Detect which cell encompasses the target text, then output its (X, Y) center coordinate. 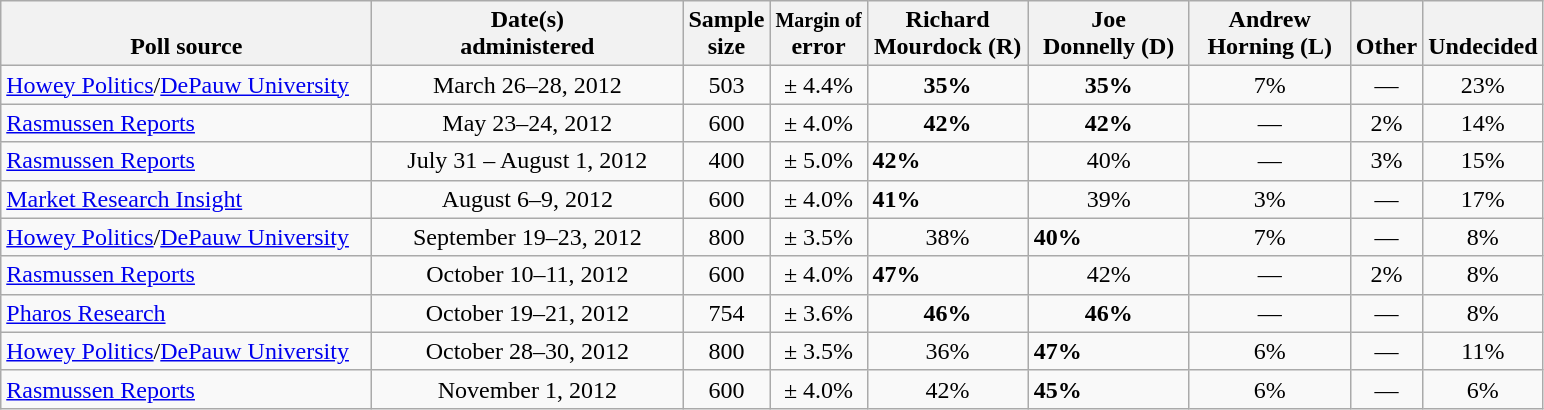
Market Research Insight (186, 199)
17% (1483, 199)
41% (948, 199)
14% (1483, 123)
38% (948, 237)
754 (726, 313)
503 (726, 85)
July 31 – August 1, 2012 (528, 161)
Samplesize (726, 34)
August 6–9, 2012 (528, 199)
Other (1386, 34)
AndrewHorning (L) (1270, 34)
39% (1108, 199)
23% (1483, 85)
400 (726, 161)
November 1, 2012 (528, 389)
± 5.0% (818, 161)
October 10–11, 2012 (528, 275)
October 19–21, 2012 (528, 313)
36% (948, 351)
45% (1108, 389)
March 26–28, 2012 (528, 85)
± 4.4% (818, 85)
JoeDonnelly (D) (1108, 34)
15% (1483, 161)
Margin oferror (818, 34)
September 19–23, 2012 (528, 237)
RichardMourdock (R) (948, 34)
Poll source (186, 34)
October 28–30, 2012 (528, 351)
11% (1483, 351)
± 3.6% (818, 313)
Date(s)administered (528, 34)
Undecided (1483, 34)
May 23–24, 2012 (528, 123)
Pharos Research (186, 313)
